Output the [x, y] coordinate of the center of the cell containing the given text.  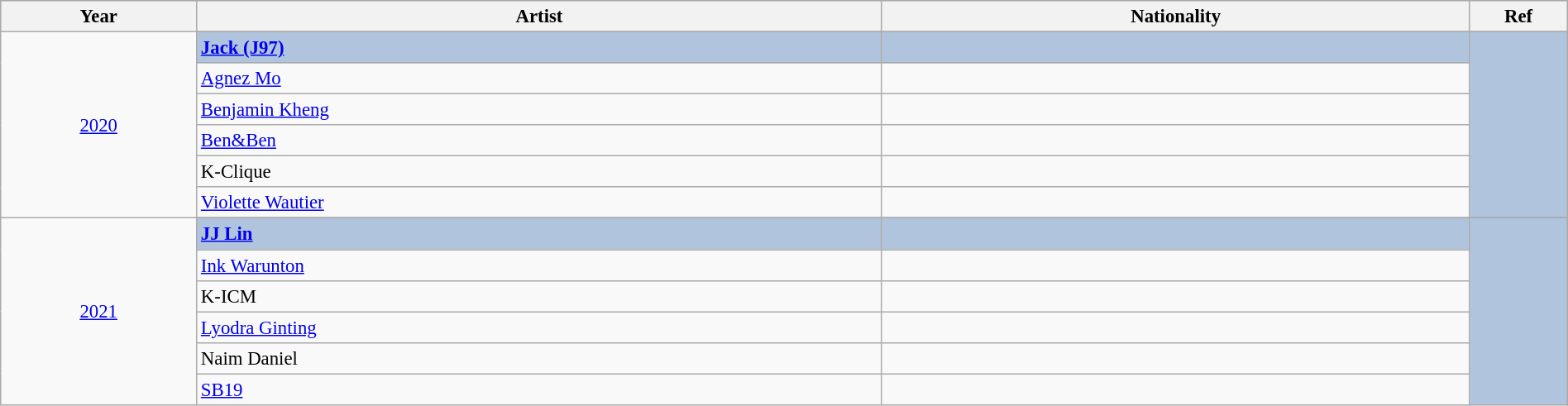
JJ Lin [539, 234]
SB19 [539, 389]
K-ICM [539, 296]
Year [99, 17]
Ink Warunton [539, 265]
Artist [539, 17]
Jack (J97) [539, 48]
2020 [99, 126]
Agnez Mo [539, 79]
Naim Daniel [539, 358]
Ben&Ben [539, 141]
Violette Wautier [539, 203]
Ref [1518, 17]
Nationality [1175, 17]
Lyodra Ginting [539, 327]
Benjamin Kheng [539, 110]
K-Clique [539, 172]
2021 [99, 312]
